Find where the given text appears and provide that cell's center as (X, Y) coordinate. 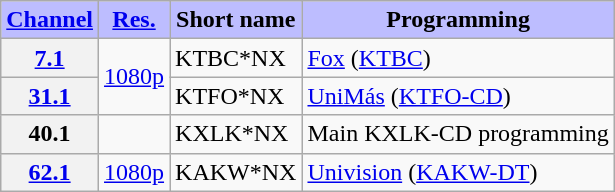
62.1 (50, 172)
7.1 (50, 58)
Main KXLK-CD programming (458, 134)
KAKW*NX (236, 172)
Channel (50, 20)
Res. (134, 20)
31.1 (50, 96)
Univision (KAKW-DT) (458, 172)
KXLK*NX (236, 134)
UniMás (KTFO-CD) (458, 96)
KTBC*NX (236, 58)
Fox (KTBC) (458, 58)
Short name (236, 20)
40.1 (50, 134)
Programming (458, 20)
KTFO*NX (236, 96)
